Find where the given text appears and provide that cell's center as [x, y] coordinate. 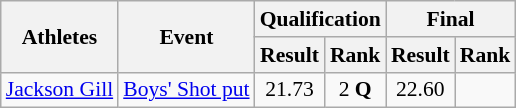
21.73 [290, 90]
Event [186, 36]
2 Q [354, 90]
Qualification [320, 19]
Athletes [60, 36]
Boys' Shot put [186, 90]
Jackson Gill [60, 90]
22.60 [420, 90]
Final [450, 19]
